Extract the (x, y) coordinate from the center of the cell holding the provided text.  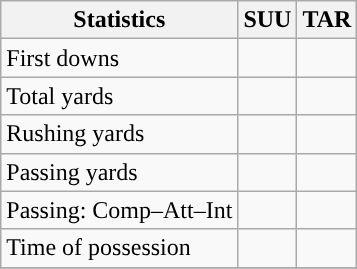
Time of possession (120, 248)
Total yards (120, 96)
First downs (120, 58)
TAR (327, 20)
Passing: Comp–Att–Int (120, 210)
SUU (268, 20)
Statistics (120, 20)
Passing yards (120, 172)
Rushing yards (120, 134)
